Find where the given text appears and provide that cell's center as [x, y] coordinate. 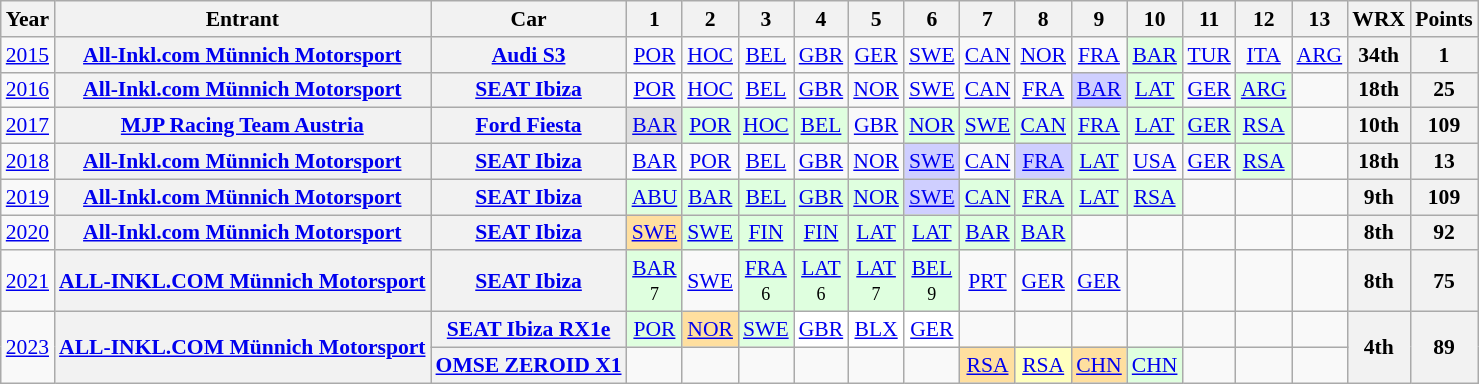
WRX [1378, 19]
ABU [655, 197]
FRA6 [766, 282]
OMSE ZEROID X1 [529, 365]
2018 [28, 162]
4th [1378, 348]
25 [1444, 90]
2019 [28, 197]
6 [932, 19]
2016 [28, 90]
PRT [988, 282]
LAT6 [822, 282]
5 [876, 19]
SEAT Ibiza RX1e [529, 330]
12 [1264, 19]
BLX [876, 330]
ITA [1264, 55]
2 [710, 19]
2015 [28, 55]
BEL9 [932, 282]
9 [1099, 19]
Entrant [242, 19]
TUR [1208, 55]
MJP Racing Team Austria [242, 126]
10th [1378, 126]
10 [1155, 19]
2020 [28, 233]
Year [28, 19]
9th [1378, 197]
LAT7 [876, 282]
2021 [28, 282]
Audi S3 [529, 55]
Car [529, 19]
USA [1155, 162]
3 [766, 19]
2023 [28, 348]
92 [1444, 233]
2017 [28, 126]
75 [1444, 282]
7 [988, 19]
Ford Fiesta [529, 126]
4 [822, 19]
11 [1208, 19]
34th [1378, 55]
89 [1444, 348]
Points [1444, 19]
BAR7 [655, 282]
8 [1043, 19]
